Output the [X, Y] coordinate of the center of the cell containing the given text.  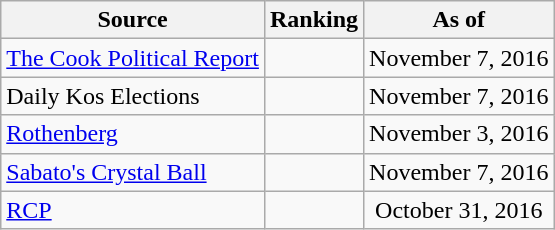
October 31, 2016 [459, 210]
Ranking [314, 20]
Rothenberg [133, 134]
Sabato's Crystal Ball [133, 172]
Source [133, 20]
Daily Kos Elections [133, 96]
The Cook Political Report [133, 58]
RCP [133, 210]
November 3, 2016 [459, 134]
As of [459, 20]
